Output the [X, Y] coordinate of the center of the cell containing the given text.  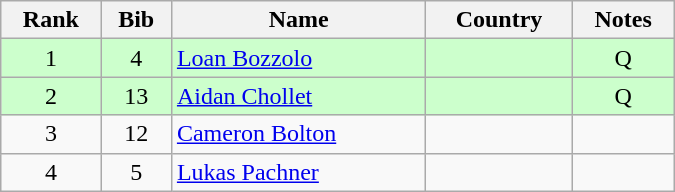
Loan Bozzolo [298, 58]
Bib [136, 20]
3 [51, 134]
Aidan Chollet [298, 96]
2 [51, 96]
Name [298, 20]
Cameron Bolton [298, 134]
1 [51, 58]
5 [136, 172]
Country [499, 20]
Lukas Pachner [298, 172]
Notes [623, 20]
Rank [51, 20]
13 [136, 96]
12 [136, 134]
